Find where the given text appears and provide that cell's center as [X, Y] coordinate. 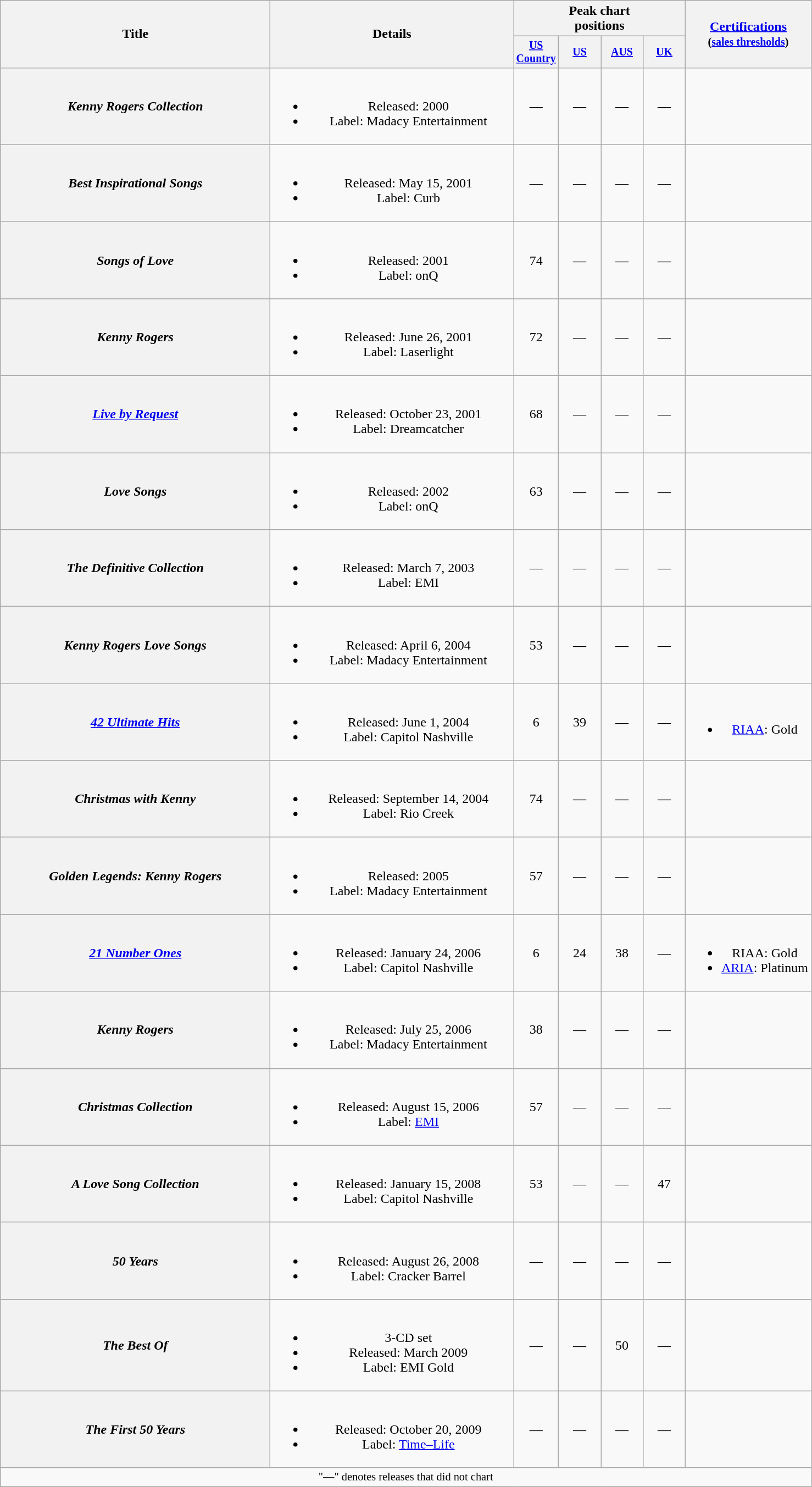
The Definitive Collection [135, 568]
AUS [622, 52]
Released: April 6, 2004Label: Madacy Entertainment [392, 645]
47 [664, 1184]
Released: July 25, 2006Label: Madacy Entertainment [392, 1030]
Released: June 26, 2001Label: Laserlight [392, 337]
The Best Of [135, 1345]
Released: October 23, 2001Label: Dreamcatcher [392, 414]
Golden Legends: Kenny Rogers [135, 876]
63 [536, 491]
Released: October 20, 2009Label: Time–Life [392, 1429]
Details [392, 34]
UK [664, 52]
RIAA: GoldARIA: Platinum [748, 953]
24 [580, 953]
Released: August 26, 2008Label: Cracker Barrel [392, 1261]
Released: August 15, 2006Label: EMI [392, 1107]
Christmas with Kenny [135, 799]
50 Years [135, 1261]
Songs of Love [135, 260]
Released: September 14, 2004Label: Rio Creek [392, 799]
Released: 2005Label: Madacy Entertainment [392, 876]
50 [622, 1345]
Certifications(sales thresholds) [748, 34]
Title [135, 34]
Christmas Collection [135, 1107]
Peak chartpositions [600, 19]
21 Number Ones [135, 953]
72 [536, 337]
Best Inspirational Songs [135, 183]
Released: 2002Label: onQ [392, 491]
Kenny Rogers Love Songs [135, 645]
A Love Song Collection [135, 1184]
39 [580, 722]
"—" denotes releases that did not chart [406, 1477]
Released: May 15, 2001Label: Curb [392, 183]
42 Ultimate Hits [135, 722]
US Country [536, 52]
Released: 2001Label: onQ [392, 260]
Kenny Rogers Collection [135, 106]
68 [536, 414]
Released: January 24, 2006Label: Capitol Nashville [392, 953]
3-CD setReleased: March 2009Label: EMI Gold [392, 1345]
Love Songs [135, 491]
US [580, 52]
The First 50 Years [135, 1429]
Released: 2000Label: Madacy Entertainment [392, 106]
Released: June 1, 2004Label: Capitol Nashville [392, 722]
RIAA: Gold [748, 722]
Released: March 7, 2003Label: EMI [392, 568]
Live by Request [135, 414]
Released: January 15, 2008Label: Capitol Nashville [392, 1184]
